Return [x, y] of the center of cell containing provided text 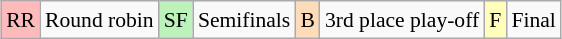
F [495, 20]
B [308, 20]
3rd place play-off [402, 20]
Round robin [100, 20]
SF [176, 20]
Final [534, 20]
RR [20, 20]
Semifinals [244, 20]
